From the cell containing the given text, extract its center point as (x, y) coordinate. 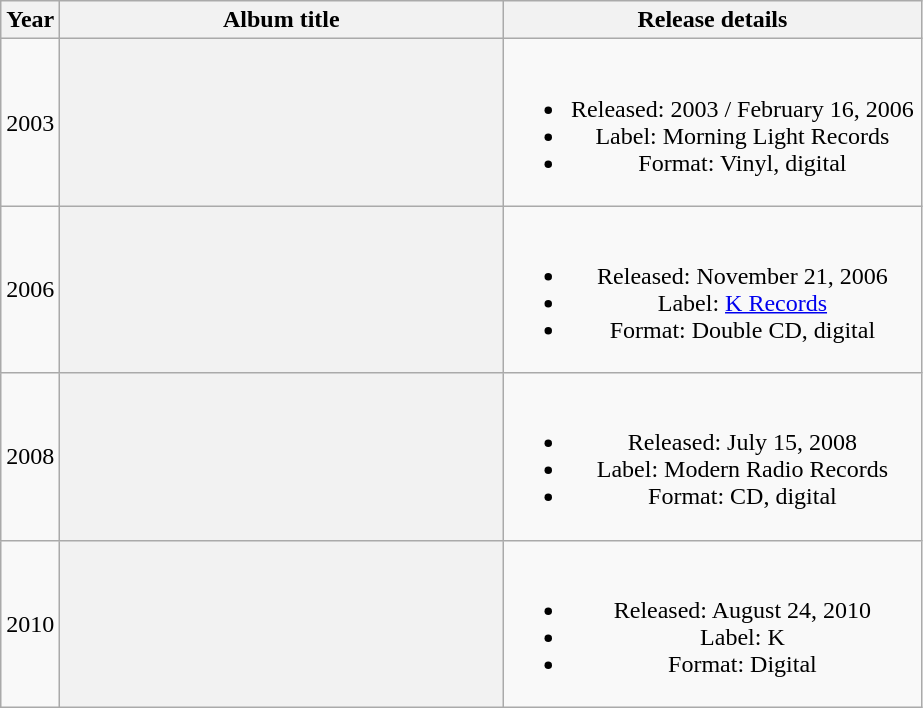
Released: November 21, 2006Label: K RecordsFormat: Double CD, digital (712, 290)
2010 (30, 624)
Year (30, 20)
2006 (30, 290)
Released: July 15, 2008Label: Modern Radio RecordsFormat: CD, digital (712, 456)
Album title (282, 20)
Release details (712, 20)
Released: August 24, 2010Label: KFormat: Digital (712, 624)
2003 (30, 122)
2008 (30, 456)
Released: 2003 / February 16, 2006Label: Morning Light RecordsFormat: Vinyl, digital (712, 122)
